Return (X, Y) of the center of cell containing provided text 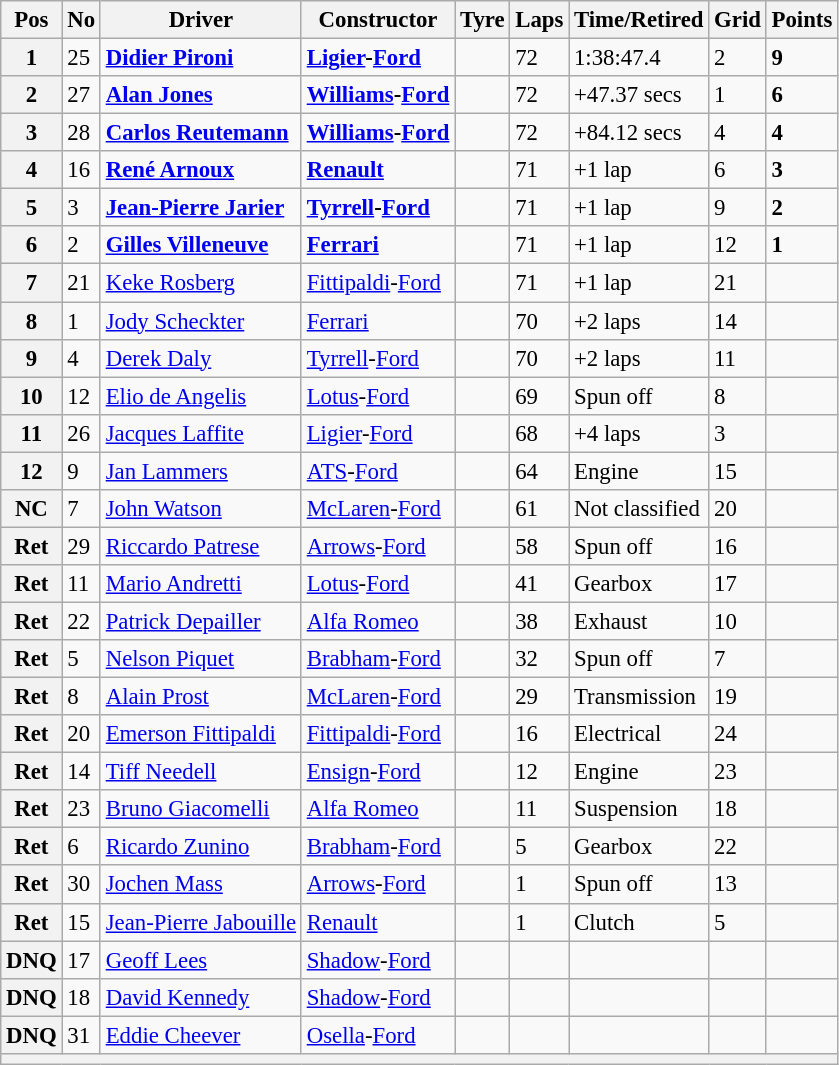
26 (81, 433)
58 (540, 546)
Transmission (639, 697)
68 (540, 433)
61 (540, 509)
Eddie Cheever (200, 1035)
Jochen Mass (200, 885)
13 (738, 885)
Carlos Reutemann (200, 133)
Clutch (639, 922)
Not classified (639, 509)
Alan Jones (200, 95)
31 (81, 1035)
30 (81, 885)
+84.12 secs (639, 133)
Jean-Pierre Jabouille (200, 922)
Elio de Angelis (200, 396)
19 (738, 697)
1:38:47.4 (639, 58)
Jan Lammers (200, 471)
38 (540, 621)
+47.37 secs (639, 95)
Points (802, 20)
Jody Scheckter (200, 321)
69 (540, 396)
Mario Andretti (200, 584)
René Arnoux (200, 170)
Constructor (378, 20)
Time/Retired (639, 20)
Gilles Villeneuve (200, 245)
41 (540, 584)
Patrick Depailler (200, 621)
27 (81, 95)
Jean-Pierre Jarier (200, 208)
John Watson (200, 509)
NC (32, 509)
25 (81, 58)
Keke Rosberg (200, 283)
Tiff Needell (200, 772)
Jacques Laffite (200, 433)
Laps (540, 20)
Exhaust (639, 621)
Suspension (639, 809)
Osella-Ford (378, 1035)
David Kennedy (200, 997)
64 (540, 471)
Electrical (639, 734)
Driver (200, 20)
Grid (738, 20)
ATS-Ford (378, 471)
24 (738, 734)
No (81, 20)
Ensign-Ford (378, 772)
28 (81, 133)
Derek Daly (200, 358)
32 (540, 659)
Alain Prost (200, 697)
Bruno Giacomelli (200, 809)
Geoff Lees (200, 960)
Ricardo Zunino (200, 847)
Riccardo Patrese (200, 546)
Nelson Piquet (200, 659)
Tyre (482, 20)
Emerson Fittipaldi (200, 734)
Didier Pironi (200, 58)
+4 laps (639, 433)
Pos (32, 20)
